Locate the cell with the specified text and output its (x, y) center coordinate. 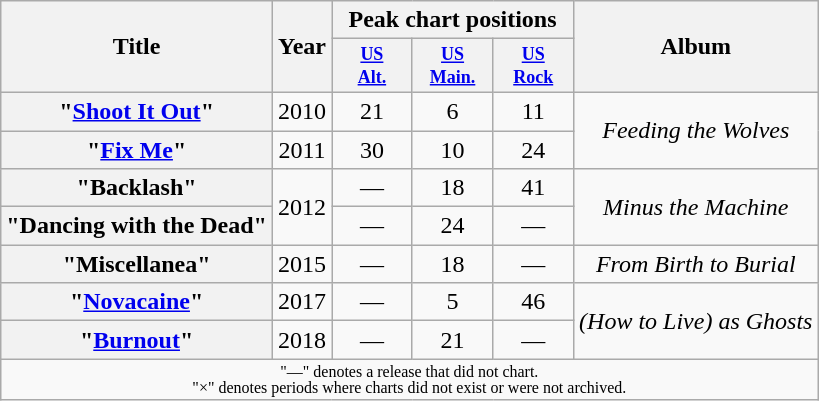
2011 (302, 150)
10 (452, 150)
"—" denotes a release that did not chart."×" denotes periods where charts did not exist or were not archived. (410, 380)
"Burnout" (137, 340)
Title (137, 47)
"Miscellanea" (137, 264)
"Fix Me" (137, 150)
Album (696, 47)
(How to Live) as Ghosts (696, 321)
2012 (302, 207)
"Dancing with the Dead" (137, 226)
USMain. (452, 66)
2018 (302, 340)
2017 (302, 302)
"Shoot It Out" (137, 111)
Peak chart positions (453, 20)
2015 (302, 264)
46 (534, 302)
2010 (302, 111)
Year (302, 47)
"Novacaine" (137, 302)
6 (452, 111)
Feeding the Wolves (696, 130)
30 (372, 150)
Minus the Machine (696, 207)
USRock (534, 66)
From Birth to Burial (696, 264)
11 (534, 111)
USAlt. (372, 66)
"Backlash" (137, 188)
41 (534, 188)
5 (452, 302)
